Return the [x, y] coordinate for the center point of the cell that contains the specified text.  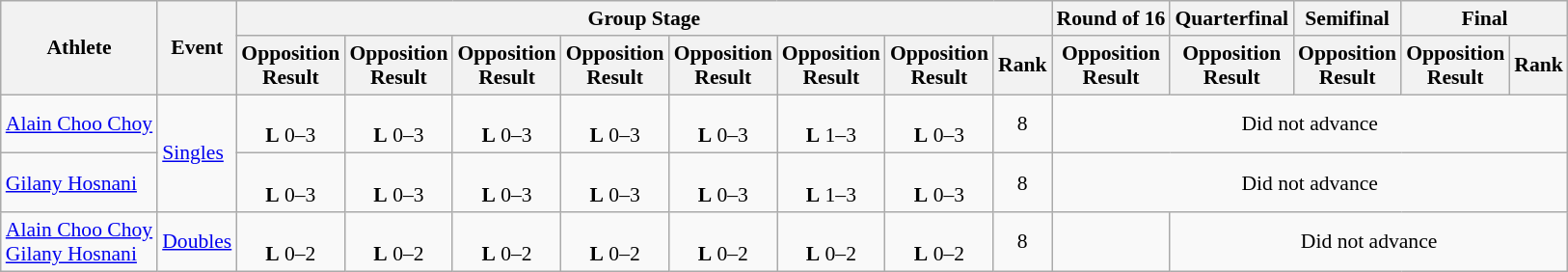
Alain Choo Choy [79, 123]
Quarterfinal [1231, 18]
Athlete [79, 48]
Doubles [197, 241]
Semifinal [1347, 18]
Group Stage [644, 18]
Event [197, 48]
Gilany Hosnani [79, 183]
Singles [197, 153]
Round of 16 [1111, 18]
Final [1485, 18]
Alain Choo ChoyGilany Hosnani [79, 241]
